Return the [x, y] coordinate for the center point of the cell that contains the specified text.  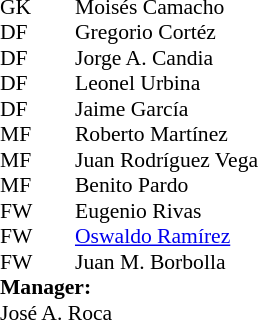
Juan M. Borbolla [166, 262]
Leonel Urbina [166, 83]
Manager: [129, 287]
Jaime García [166, 109]
Benito Pardo [166, 185]
Oswaldo Ramírez [166, 237]
Roberto Martínez [166, 135]
Jorge A. Candia [166, 58]
Gregorio Cortéz [166, 33]
Eugenio Rivas [166, 211]
Juan Rodríguez Vega [166, 160]
